Detect which cell encompasses the target text, then output its (x, y) center coordinate. 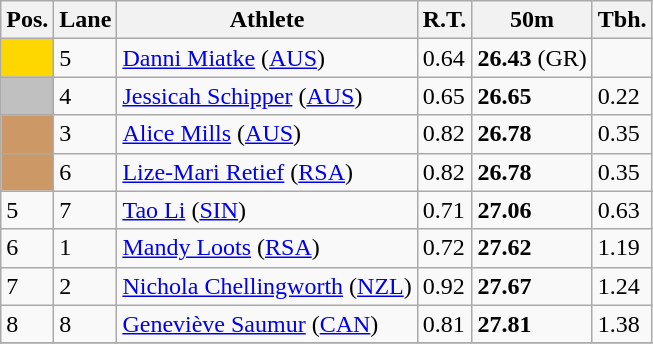
1.38 (622, 324)
Alice Mills (AUS) (267, 134)
0.92 (444, 286)
27.81 (532, 324)
Athlete (267, 20)
50m (532, 20)
0.63 (622, 210)
R.T. (444, 20)
4 (86, 96)
0.22 (622, 96)
1.19 (622, 248)
3 (86, 134)
Mandy Loots (RSA) (267, 248)
Lane (86, 20)
1.24 (622, 286)
Tbh. (622, 20)
26.65 (532, 96)
27.06 (532, 210)
0.64 (444, 58)
1 (86, 248)
Tao Li (SIN) (267, 210)
0.65 (444, 96)
Danni Miatke (AUS) (267, 58)
Nichola Chellingworth (NZL) (267, 286)
Geneviève Saumur (CAN) (267, 324)
27.62 (532, 248)
0.71 (444, 210)
26.43 (GR) (532, 58)
0.81 (444, 324)
Lize-Mari Retief (RSA) (267, 172)
27.67 (532, 286)
Pos. (28, 20)
0.72 (444, 248)
2 (86, 286)
Jessicah Schipper (AUS) (267, 96)
